From the cell containing the given text, extract its center point as (x, y) coordinate. 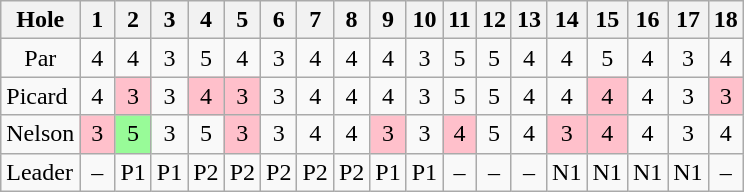
Leader (40, 172)
Par (40, 58)
18 (726, 20)
17 (688, 20)
Hole (40, 20)
2 (133, 20)
8 (351, 20)
7 (315, 20)
Nelson (40, 134)
15 (607, 20)
14 (567, 20)
Picard (40, 96)
6 (279, 20)
9 (388, 20)
12 (494, 20)
16 (647, 20)
13 (528, 20)
11 (460, 20)
10 (424, 20)
1 (98, 20)
